Determine the (X, Y) coordinate at the center of the cell enclosing the given text.  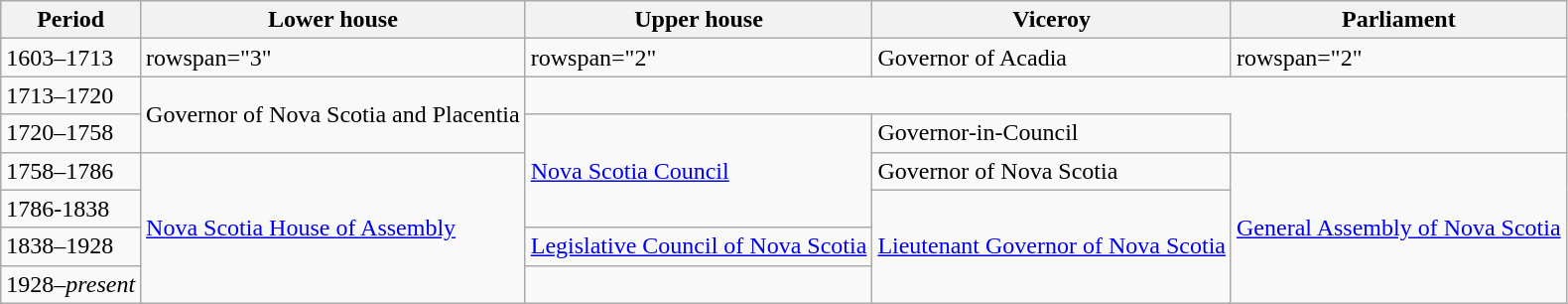
Nova Scotia House of Assembly (333, 228)
1928–present (71, 284)
1758–1786 (71, 171)
1720–1758 (71, 133)
1838–1928 (71, 246)
Lower house (333, 20)
1603–1713 (71, 58)
Governor of Nova Scotia and Placentia (333, 114)
General Assembly of Nova Scotia (1398, 228)
rowspan="3" (333, 58)
1786-1838 (71, 209)
1713–1720 (71, 95)
Legislative Council of Nova Scotia (699, 246)
Parliament (1398, 20)
Upper house (699, 20)
Nova Scotia Council (699, 171)
Governor of Nova Scotia (1052, 171)
Period (71, 20)
Lieutenant Governor of Nova Scotia (1052, 246)
Governor of Acadia (1052, 58)
Viceroy (1052, 20)
Governor-in-Council (1052, 133)
